Identify which cell holds the provided text, then report its [x, y] central coordinate. 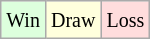
Win [24, 20]
Draw [72, 20]
Loss [126, 20]
